Extract the [x, y] coordinate from the center of the cell holding the provided text.  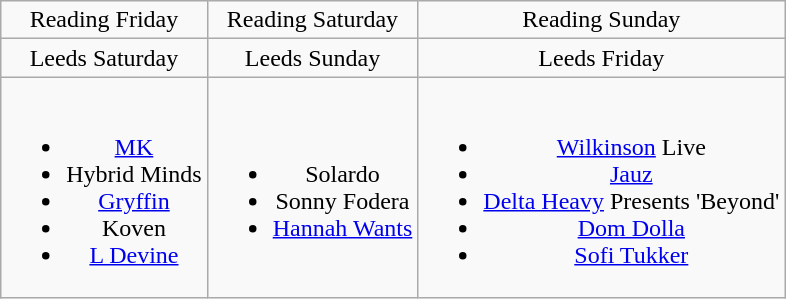
Leeds Saturday [104, 58]
Leeds Sunday [312, 58]
MKHybrid MindsGryffinKovenL Devine [104, 188]
Reading Sunday [602, 20]
Reading Friday [104, 20]
Leeds Friday [602, 58]
SolardoSonny FoderaHannah Wants [312, 188]
Wilkinson LiveJauzDelta Heavy Presents 'Beyond'Dom DollaSofi Tukker [602, 188]
Reading Saturday [312, 20]
